Detect which cell encompasses the target text, then output its (X, Y) center coordinate. 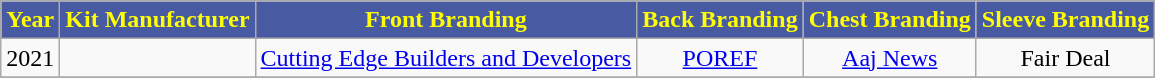
Chest Branding (890, 20)
2021 (30, 58)
Cutting Edge Builders and Developers (446, 58)
Aaj News (890, 58)
Sleeve Branding (1065, 20)
Front Branding (446, 20)
Back Branding (720, 20)
Fair Deal (1065, 58)
Year (30, 20)
Kit Manufacturer (158, 20)
POREF (720, 58)
